From the cell containing the given text, extract its center point as [x, y] coordinate. 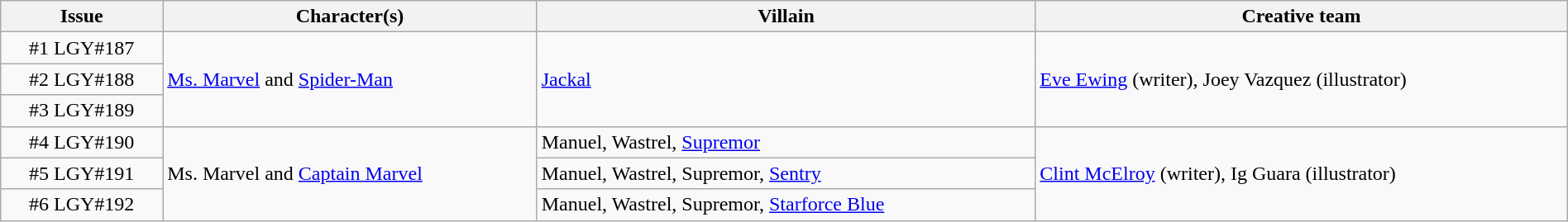
Creative team [1302, 17]
Manuel, Wastrel, Supremor [786, 142]
Character(s) [351, 17]
Manuel, Wastrel, Supremor, Sentry [786, 173]
#3 LGY#189 [82, 111]
Ms. Marvel and Captain Marvel [351, 173]
Manuel, Wastrel, Supremor, Starforce Blue [786, 205]
#2 LGY#188 [82, 79]
#6 LGY#192 [82, 205]
Villain [786, 17]
#5 LGY#191 [82, 173]
Ms. Marvel and Spider-Man [351, 79]
#1 LGY#187 [82, 48]
Jackal [786, 79]
Eve Ewing (writer), Joey Vazquez (illustrator) [1302, 79]
Issue [82, 17]
#4 LGY#190 [82, 142]
Clint McElroy (writer), Ig Guara (illustrator) [1302, 173]
